Pinpoint the cell where the given text exists, returning its [x, y] midpoint coordinate. 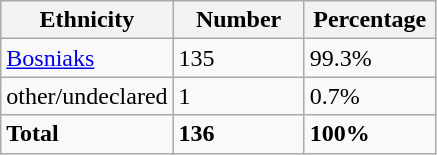
Ethnicity [87, 20]
Total [87, 134]
Number [238, 20]
other/undeclared [87, 96]
99.3% [370, 58]
100% [370, 134]
Percentage [370, 20]
136 [238, 134]
0.7% [370, 96]
135 [238, 58]
1 [238, 96]
Bosniaks [87, 58]
